For the text-containing cell, return its midpoint in (X, Y) coordinate format. 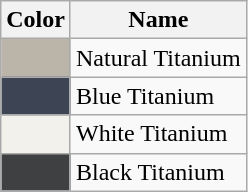
Natural Titanium (158, 58)
Black Titanium (158, 172)
White Titanium (158, 134)
Name (158, 20)
Color (36, 20)
Blue Titanium (158, 96)
